Identify which cell holds the provided text, then report its (x, y) central coordinate. 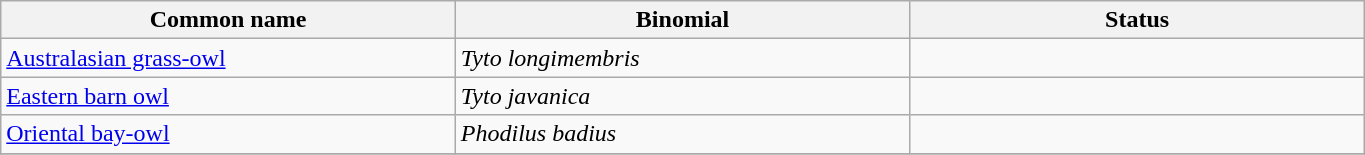
Status (1138, 20)
Tyto javanica (682, 96)
Binomial (682, 20)
Eastern barn owl (228, 96)
Phodilus badius (682, 134)
Oriental bay-owl (228, 134)
Common name (228, 20)
Australasian grass-owl (228, 58)
Tyto longimembris (682, 58)
